From the cell containing the given text, extract its center point as [x, y] coordinate. 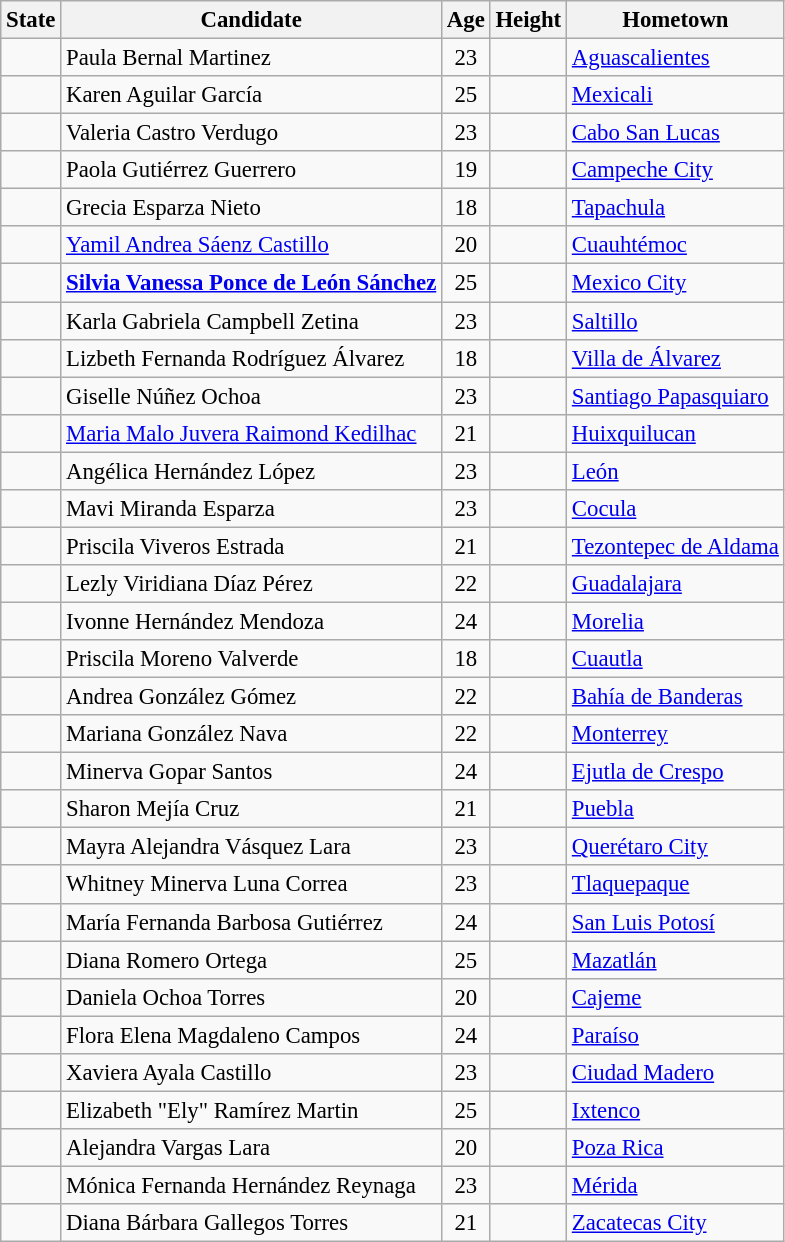
Sharon Mejía Cruz [252, 809]
Mavi Miranda Esparza [252, 509]
Paula Bernal Martinez [252, 58]
Monterrey [676, 734]
Giselle Núñez Ochoa [252, 396]
Ivonne Hernández Mendoza [252, 621]
Mónica Fernanda Hernández Reynaga [252, 1185]
Candidate [252, 20]
Minerva Gopar Santos [252, 772]
Huixquilucan [676, 433]
Campeche City [676, 170]
Poza Rica [676, 1148]
Diana Bárbara Gallegos Torres [252, 1223]
19 [466, 170]
Morelia [676, 621]
Hometown [676, 20]
Cabo San Lucas [676, 133]
Cocula [676, 509]
San Luis Potosí [676, 922]
Ejutla de Crespo [676, 772]
Yamil Andrea Sáenz Castillo [252, 245]
Whitney Minerva Luna Correa [252, 885]
Valeria Castro Verdugo [252, 133]
Height [528, 20]
Priscila Viveros Estrada [252, 546]
Silvia Vanessa Ponce de León Sánchez [252, 283]
Xaviera Ayala Castillo [252, 1073]
Paola Gutiérrez Guerrero [252, 170]
Mérida [676, 1185]
Tapachula [676, 208]
Karen Aguilar García [252, 95]
Age [466, 20]
Zacatecas City [676, 1223]
Maria Malo Juvera Raimond Kedilhac [252, 433]
Andrea González Gómez [252, 697]
Daniela Ochoa Torres [252, 997]
León [676, 471]
Elizabeth "Ely" Ramírez Martin [252, 1110]
Ciudad Madero [676, 1073]
Priscila Moreno Valverde [252, 659]
Tezontepec de Aldama [676, 546]
State [31, 20]
Mayra Alejandra Vásquez Lara [252, 847]
Diana Romero Ortega [252, 960]
Angélica Hernández López [252, 471]
Bahía de Banderas [676, 697]
Mariana González Nava [252, 734]
Villa de Álvarez [676, 358]
Alejandra Vargas Lara [252, 1148]
Puebla [676, 809]
Saltillo [676, 321]
Grecia Esparza Nieto [252, 208]
Cuautla [676, 659]
Mexicali [676, 95]
Flora Elena Magdaleno Campos [252, 1035]
Tlaquepaque [676, 885]
Lizbeth Fernanda Rodríguez Álvarez [252, 358]
Mazatlán [676, 960]
Lezly Viridiana Díaz Pérez [252, 584]
Aguascalientes [676, 58]
Guadalajara [676, 584]
Cajeme [676, 997]
Mexico City [676, 283]
Santiago Papasquiaro [676, 396]
Cuauhtémoc [676, 245]
Paraíso [676, 1035]
Ixtenco [676, 1110]
María Fernanda Barbosa Gutiérrez [252, 922]
Karla Gabriela Campbell Zetina [252, 321]
Querétaro City [676, 847]
